For the text-containing cell, return its midpoint in [X, Y] coordinate format. 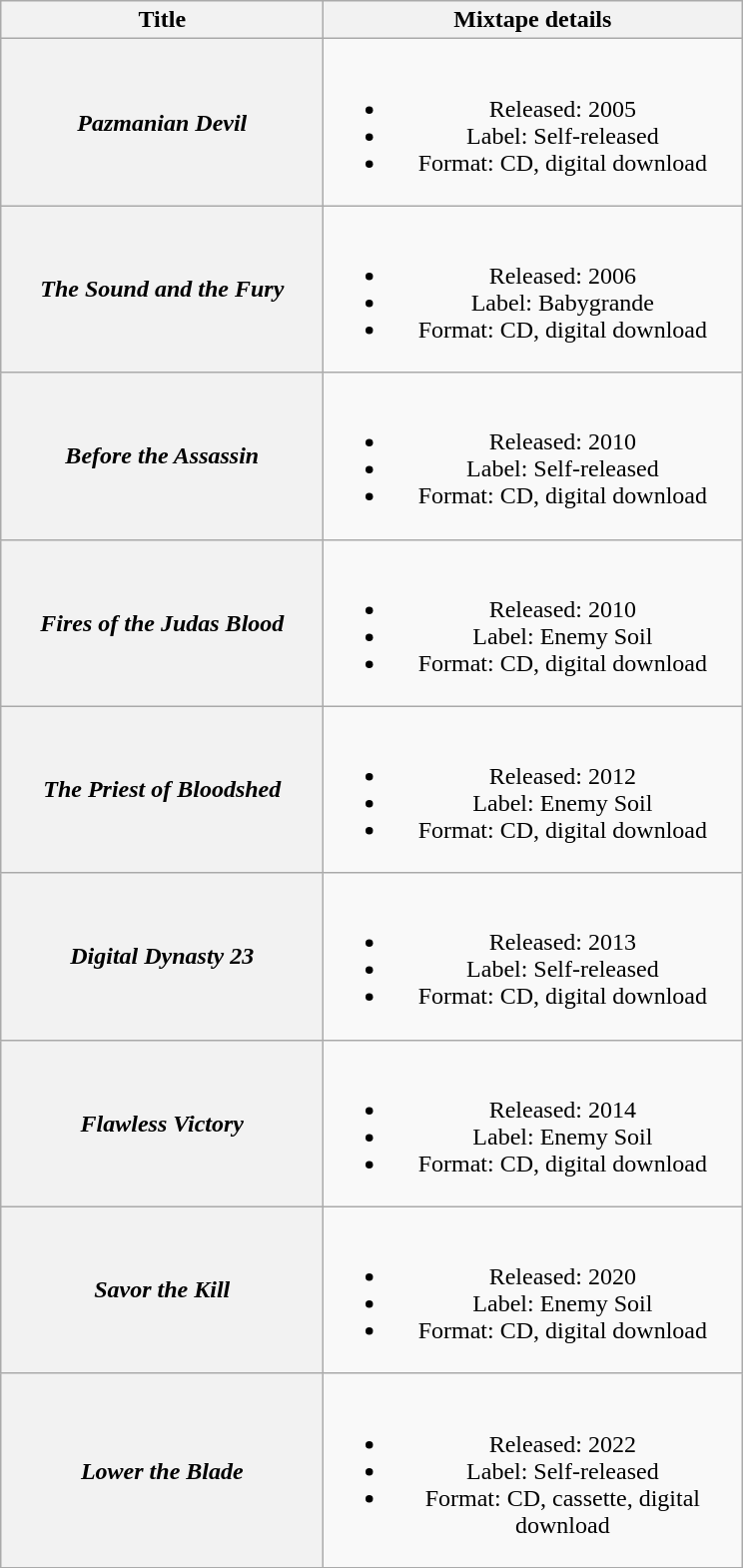
Title [162, 20]
The Priest of Bloodshed [162, 789]
Flawless Victory [162, 1123]
Released: 2013Label: Self-releasedFormat: CD, digital download [533, 957]
Lower the Blade [162, 1470]
Released: 2005Label: Self-releasedFormat: CD, digital download [533, 122]
Released: 2010Label: Self-releasedFormat: CD, digital download [533, 455]
Released: 2012Label: Enemy SoilFormat: CD, digital download [533, 789]
Released: 2022Label: Self-releasedFormat: CD, cassette, digital download [533, 1470]
Released: 2020Label: Enemy SoilFormat: CD, digital download [533, 1290]
Fires of the Judas Blood [162, 623]
Digital Dynasty 23 [162, 957]
Released: 2014Label: Enemy SoilFormat: CD, digital download [533, 1123]
Savor the Kill [162, 1290]
Before the Assassin [162, 455]
Released: 2006Label: BabygrandeFormat: CD, digital download [533, 290]
Mixtape details [533, 20]
Pazmanian Devil [162, 122]
The Sound and the Fury [162, 290]
Released: 2010Label: Enemy SoilFormat: CD, digital download [533, 623]
